Return the (x, y) coordinate for the center point of the cell that contains the specified text.  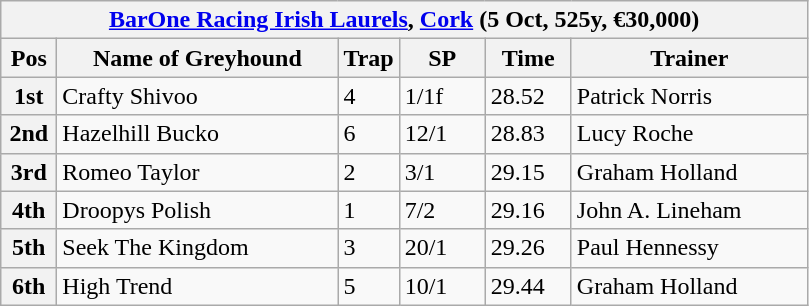
Patrick Norris (689, 96)
7/2 (442, 210)
BarOne Racing Irish Laurels, Cork (5 Oct, 525y, €30,000) (404, 20)
28.83 (528, 134)
Seek The Kingdom (198, 248)
6th (29, 286)
4 (368, 96)
4th (29, 210)
5th (29, 248)
SP (442, 58)
Pos (29, 58)
2 (368, 172)
29.15 (528, 172)
Paul Hennessy (689, 248)
Time (528, 58)
Trainer (689, 58)
2nd (29, 134)
12/1 (442, 134)
Romeo Taylor (198, 172)
20/1 (442, 248)
3 (368, 248)
Crafty Shivoo (198, 96)
28.52 (528, 96)
1st (29, 96)
Droopys Polish (198, 210)
Lucy Roche (689, 134)
3/1 (442, 172)
John A. Lineham (689, 210)
29.44 (528, 286)
29.16 (528, 210)
3rd (29, 172)
Hazelhill Bucko (198, 134)
High Trend (198, 286)
6 (368, 134)
Trap (368, 58)
29.26 (528, 248)
5 (368, 286)
Name of Greyhound (198, 58)
1 (368, 210)
1/1f (442, 96)
10/1 (442, 286)
